Pinpoint the cell where the given text exists, returning its (x, y) midpoint coordinate. 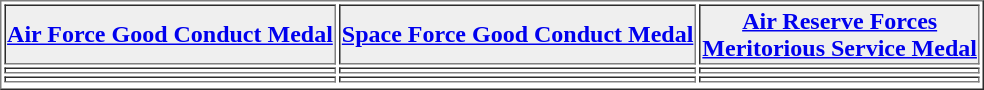
Space Force Good Conduct Medal (518, 34)
Air Force Good Conduct Medal (170, 34)
Air Reserve ForcesMeritorious Service Medal (840, 34)
